Identify which cell holds the provided text, then report its (x, y) central coordinate. 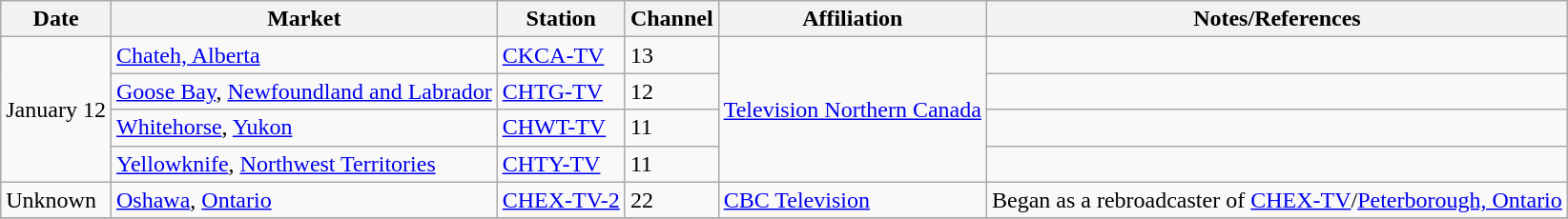
CBC Television (853, 200)
Television Northern Canada (853, 109)
Goose Bay, Newfoundland and Labrador (303, 91)
12 (671, 91)
13 (671, 55)
Unknown (56, 200)
January 12 (56, 109)
Channel (671, 19)
Station (561, 19)
Chateh, Alberta (303, 55)
Date (56, 19)
CHTG-TV (561, 91)
Market (303, 19)
CHEX-TV-2 (561, 200)
Oshawa, Ontario (303, 200)
CHTY-TV (561, 164)
Notes/References (1276, 19)
CHWT-TV (561, 128)
Affiliation (853, 19)
22 (671, 200)
Began as a rebroadcaster of CHEX-TV/Peterborough, Ontario (1276, 200)
CKCA-TV (561, 55)
Yellowknife, Northwest Territories (303, 164)
Whitehorse, Yukon (303, 128)
